Capture the cell that displays the provided text and extract its [x, y] central coordinate. 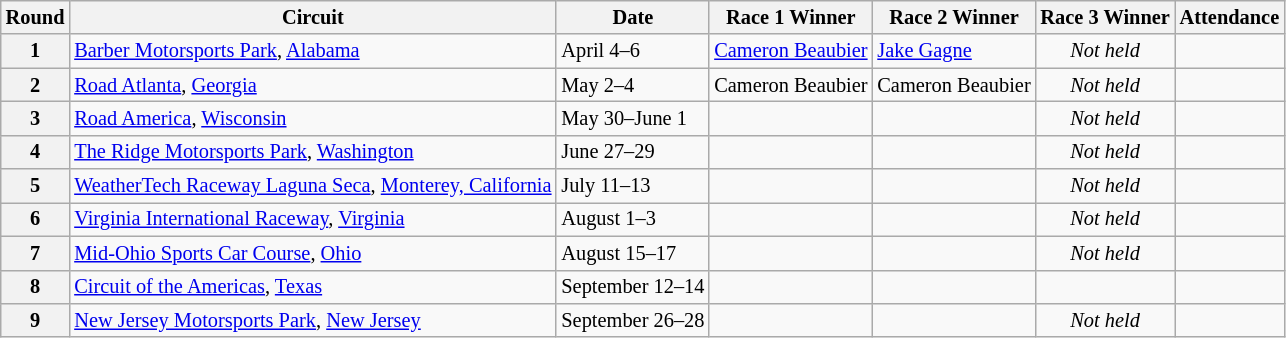
Race 1 Winner [790, 17]
Road Atlanta, Georgia [312, 85]
Date [632, 17]
4 [36, 152]
August 15–17 [632, 253]
Circuit of the Americas, Texas [312, 287]
Barber Motorsports Park, Alabama [312, 51]
8 [36, 287]
April 4–6 [632, 51]
3 [36, 118]
New Jersey Motorsports Park, New Jersey [312, 320]
5 [36, 186]
Road America, Wisconsin [312, 118]
September 26–28 [632, 320]
September 12–14 [632, 287]
7 [36, 253]
Attendance [1230, 17]
WeatherTech Raceway Laguna Seca, Monterey, California [312, 186]
May 30–June 1 [632, 118]
The Ridge Motorsports Park, Washington [312, 152]
August 1–3 [632, 219]
2 [36, 85]
June 27–29 [632, 152]
May 2–4 [632, 85]
Jake Gagne [954, 51]
Race 3 Winner [1106, 17]
Race 2 Winner [954, 17]
July 11–13 [632, 186]
Virginia International Raceway, Virginia [312, 219]
Round [36, 17]
Circuit [312, 17]
9 [36, 320]
6 [36, 219]
1 [36, 51]
Mid-Ohio Sports Car Course, Ohio [312, 253]
